Extract the (x, y) coordinate from the center of the cell holding the provided text.  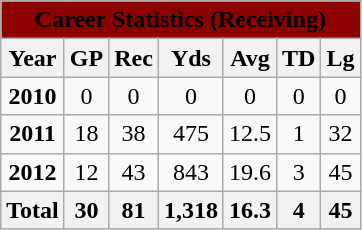
GP (86, 58)
12.5 (250, 134)
30 (86, 210)
2011 (33, 134)
Rec (134, 58)
32 (340, 134)
Yds (190, 58)
2010 (33, 96)
19.6 (250, 172)
1 (299, 134)
Career Statistics (Receiving) (180, 20)
2012 (33, 172)
12 (86, 172)
Year (33, 58)
81 (134, 210)
16.3 (250, 210)
18 (86, 134)
Avg (250, 58)
38 (134, 134)
3 (299, 172)
1,318 (190, 210)
4 (299, 210)
43 (134, 172)
Total (33, 210)
TD (299, 58)
843 (190, 172)
475 (190, 134)
Lg (340, 58)
